Return (x, y) of the center of cell containing provided text 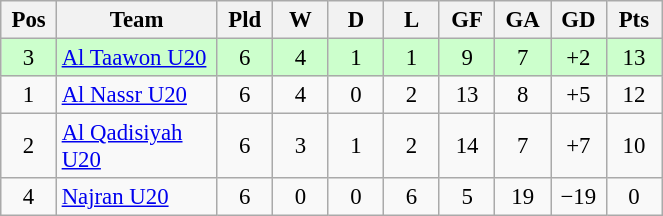
GF (467, 20)
19 (523, 197)
Pld (245, 20)
14 (467, 146)
GA (523, 20)
Najran U20 (136, 197)
5 (467, 197)
+5 (578, 95)
L (412, 20)
12 (634, 95)
Team (136, 20)
10 (634, 146)
GD (578, 20)
W (301, 20)
+2 (578, 58)
Al Taawon U20 (136, 58)
8 (523, 95)
Al Nassr U20 (136, 95)
−19 (578, 197)
Pts (634, 20)
+7 (578, 146)
Pos (29, 20)
9 (467, 58)
D (356, 20)
Al Qadisiyah U20 (136, 146)
